Determine the (X, Y) coordinate at the center of the cell enclosing the given text.  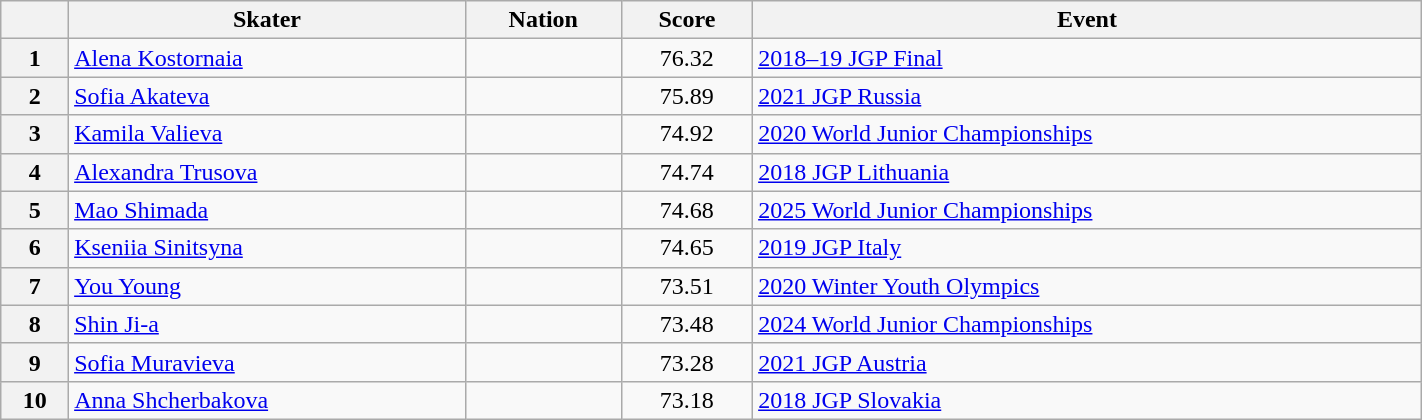
10 (35, 400)
5 (35, 210)
73.18 (687, 400)
2024 World Junior Championships (1088, 324)
74.74 (687, 172)
2020 World Junior Championships (1088, 134)
Sofia Muravieva (268, 362)
Alexandra Trusova (268, 172)
Event (1088, 20)
2 (35, 96)
4 (35, 172)
Sofia Akateva (268, 96)
2018 JGP Lithuania (1088, 172)
2020 Winter Youth Olympics (1088, 286)
2018 JGP Slovakia (1088, 400)
Anna Shcherbakova (268, 400)
Mao Shimada (268, 210)
Skater (268, 20)
Kseniia Sinitsyna (268, 248)
You Young (268, 286)
3 (35, 134)
2025 World Junior Championships (1088, 210)
1 (35, 58)
75.89 (687, 96)
76.32 (687, 58)
74.65 (687, 248)
2018–19 JGP Final (1088, 58)
2019 JGP Italy (1088, 248)
Shin Ji-a (268, 324)
9 (35, 362)
74.92 (687, 134)
Kamila Valieva (268, 134)
Nation (543, 20)
73.51 (687, 286)
73.28 (687, 362)
73.48 (687, 324)
7 (35, 286)
Score (687, 20)
6 (35, 248)
74.68 (687, 210)
8 (35, 324)
Alena Kostornaia (268, 58)
2021 JGP Austria (1088, 362)
2021 JGP Russia (1088, 96)
